Provide the (X, Y) coordinate of the cell's center where the given text is located.  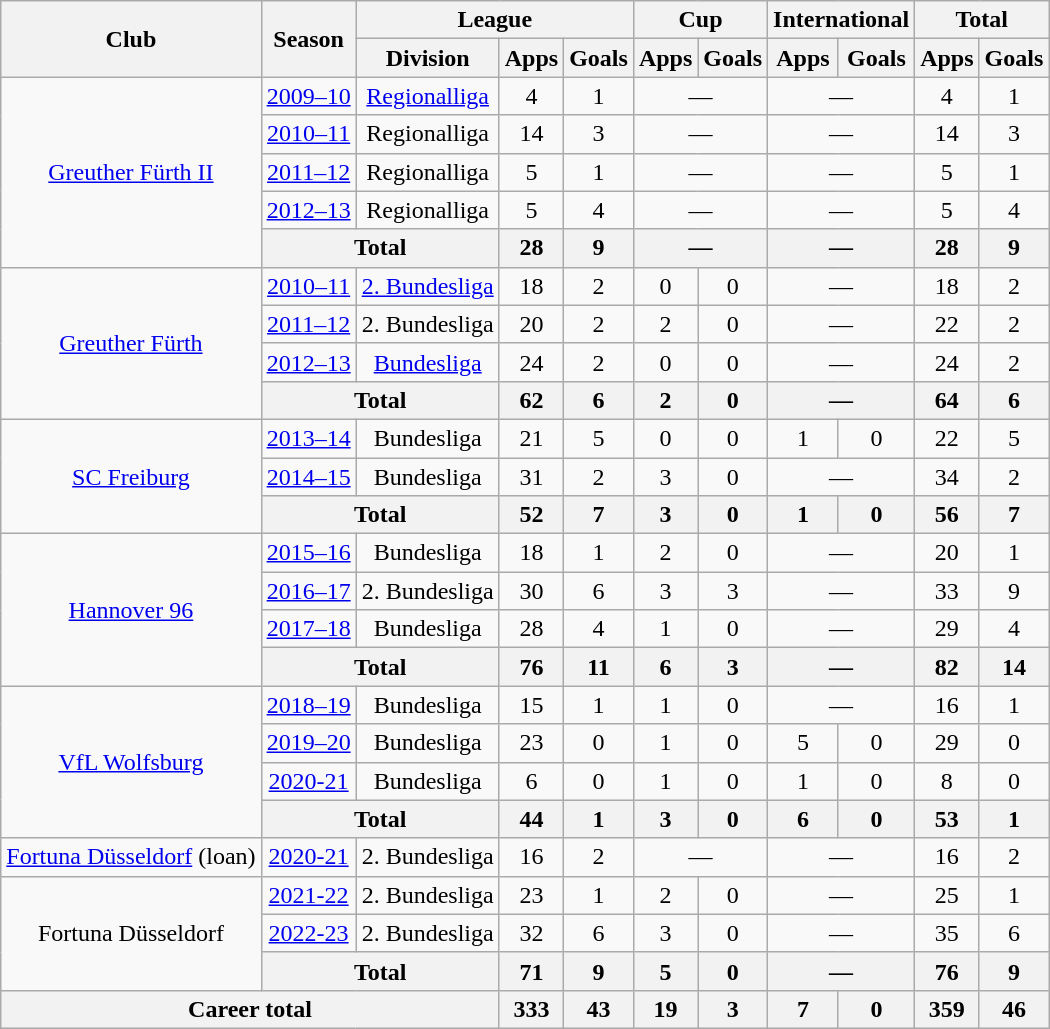
Club (131, 39)
56 (947, 515)
2021-22 (308, 895)
2015–16 (308, 553)
2013–14 (308, 438)
32 (531, 933)
43 (599, 1009)
52 (531, 515)
35 (947, 933)
2014–15 (308, 477)
19 (665, 1009)
Hannover 96 (131, 610)
Fortuna Düsseldorf (131, 933)
53 (947, 819)
VfL Wolfsburg (131, 762)
15 (531, 705)
82 (947, 667)
46 (1014, 1009)
8 (947, 781)
21 (531, 438)
33 (947, 591)
31 (531, 477)
Season (308, 39)
30 (531, 591)
2018–19 (308, 705)
44 (531, 819)
64 (947, 400)
25 (947, 895)
International (842, 20)
34 (947, 477)
Career total (250, 1009)
333 (531, 1009)
League (494, 20)
2009–10 (308, 96)
Greuther Fürth (131, 343)
359 (947, 1009)
Cup (700, 20)
2022-23 (308, 933)
Division (428, 58)
71 (531, 971)
SC Freiburg (131, 476)
2017–18 (308, 629)
62 (531, 400)
Fortuna Düsseldorf (loan) (131, 857)
11 (599, 667)
2019–20 (308, 743)
Greuther Fürth II (131, 172)
2016–17 (308, 591)
